Scan for the cell matching the given text and deliver its (x, y) coordinate at center. 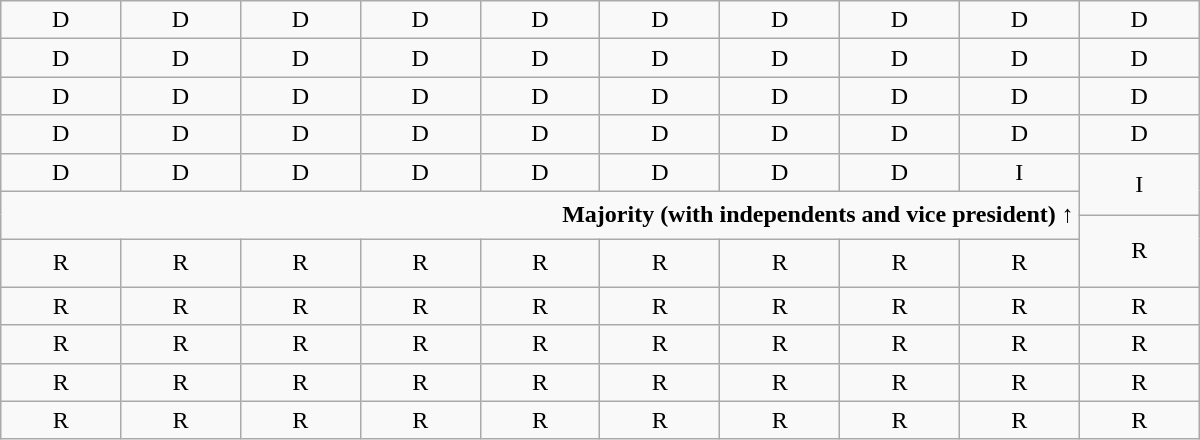
Majority (with independents and vice president) ↑ (540, 215)
